Provide the (X, Y) coordinate of the cell's center where the given text is located.  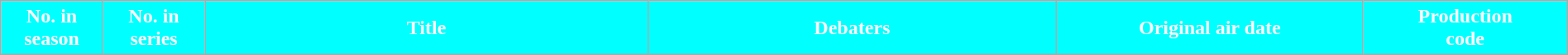
Original air date (1209, 28)
Productioncode (1465, 28)
Title (427, 28)
No. inseries (154, 28)
Debaters (852, 28)
No. inseason (52, 28)
